Find where the given text appears and provide that cell's center as [x, y] coordinate. 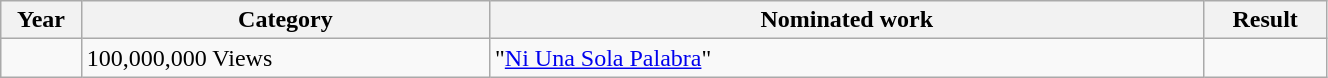
Nominated work [846, 20]
Year [42, 20]
"Ni Una Sola Palabra" [846, 58]
Result [1265, 20]
Category [285, 20]
100,000,000 Views [285, 58]
